Pinpoint the cell where the given text exists, returning its [X, Y] midpoint coordinate. 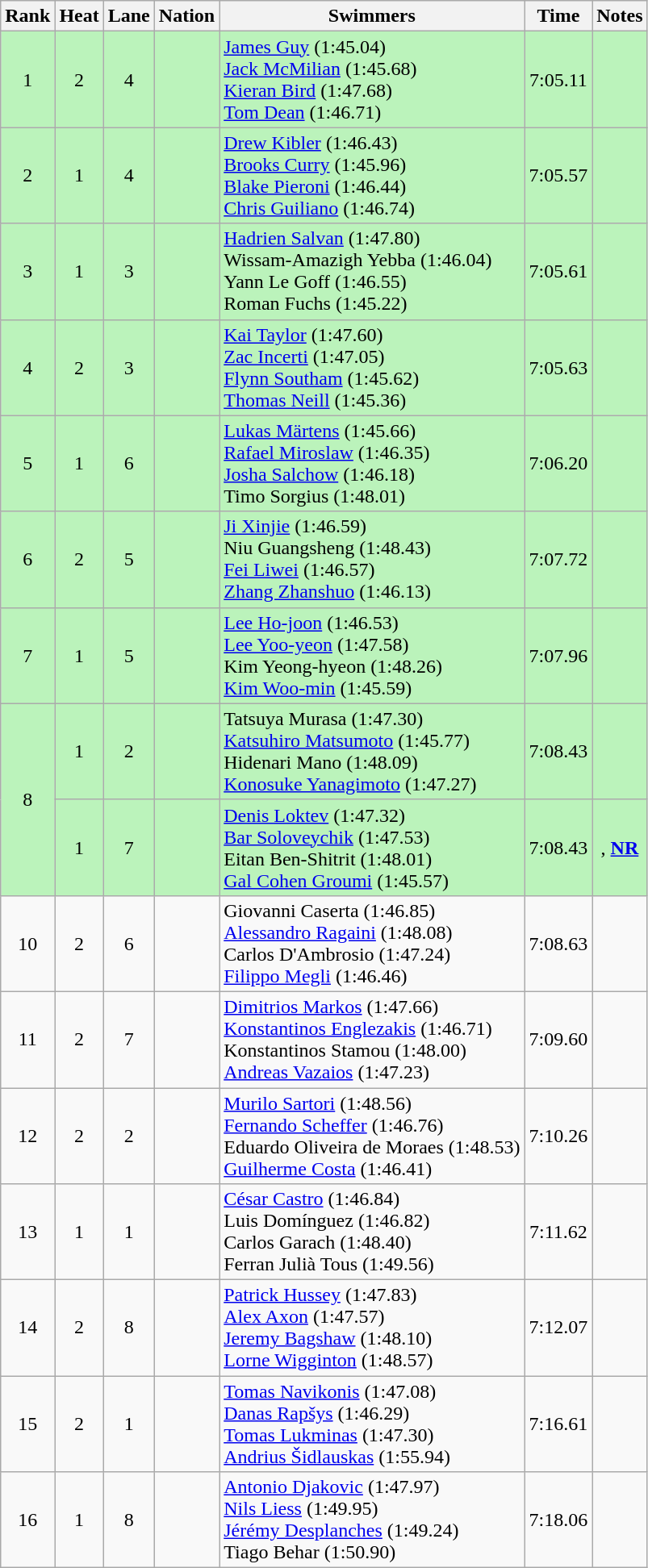
14 [27, 1328]
13 [27, 1232]
Notes [620, 16]
Lee Ho-joon (1:46.53)Lee Yoo-yeon (1:47.58)Kim Yeong-hyeon (1:48.26)Kim Woo-min (1:45.59) [372, 655]
César Castro (1:46.84)Luis Domínguez (1:46.82)Carlos Garach (1:48.40)Ferran Julià Tous (1:49.56) [372, 1232]
12 [27, 1136]
7:12.07 [558, 1328]
Hadrien Salvan (1:47.80)Wissam-Amazigh Yebba (1:46.04)Yann Le Goff (1:46.55)Roman Fuchs (1:45.22) [372, 271]
10 [27, 944]
7:07.96 [558, 655]
Antonio Djakovic (1:47.97)Nils Liess (1:49.95)Jérémy Desplanches (1:49.24)Tiago Behar (1:50.90) [372, 1520]
Kai Taylor (1:47.60)Zac Incerti (1:47.05)Flynn Southam (1:45.62)Thomas Neill (1:45.36) [372, 368]
7:10.26 [558, 1136]
Time [558, 16]
7:05.63 [558, 368]
7:05.57 [558, 176]
7:16.61 [558, 1424]
7:18.06 [558, 1520]
7:07.72 [558, 560]
15 [27, 1424]
7:05.61 [558, 271]
Giovanni Caserta (1:46.85)Alessandro Ragaini (1:48.08)Carlos D'Ambrosio (1:47.24)Filippo Megli (1:46.46) [372, 944]
Denis Loktev (1:47.32)Bar Soloveychik (1:47.53)Eitan Ben-Shitrit (1:48.01)Gal Cohen Groumi (1:45.57) [372, 847]
Drew Kibler (1:46.43)Brooks Curry (1:45.96)Blake Pieroni (1:46.44)Chris Guiliano (1:46.74) [372, 176]
Lane [129, 16]
Patrick Hussey (1:47.83)Alex Axon (1:47.57)Jeremy Bagshaw (1:48.10)Lorne Wigginton (1:48.57) [372, 1328]
7:08.63 [558, 944]
Tomas Navikonis (1:47.08)Danas Rapšys (1:46.29)Tomas Lukminas (1:47.30)Andrius Šidlauskas (1:55.94) [372, 1424]
Nation [186, 16]
Swimmers [372, 16]
7:11.62 [558, 1232]
Lukas Märtens (1:45.66)Rafael Miroslaw (1:46.35)Josha Salchow (1:46.18)Timo Sorgius (1:48.01) [372, 463]
11 [27, 1039]
7:09.60 [558, 1039]
James Guy (1:45.04)Jack McMilian (1:45.68)Kieran Bird (1:47.68)Tom Dean (1:46.71) [372, 79]
Ji Xinjie (1:46.59)Niu Guangsheng (1:48.43)Fei Liwei (1:46.57)Zhang Zhanshuo (1:46.13) [372, 560]
7:06.20 [558, 463]
7:05.11 [558, 79]
Dimitrios Markos (1:47.66)Konstantinos Englezakis (1:46.71)Konstantinos Stamou (1:48.00)Andreas Vazaios (1:47.23) [372, 1039]
Murilo Sartori (1:48.56)Fernando Scheffer (1:46.76)Eduardo Oliveira de Moraes (1:48.53)Guilherme Costa (1:46.41) [372, 1136]
Rank [27, 16]
Heat [79, 16]
16 [27, 1520]
, NR [620, 847]
Tatsuya Murasa (1:47.30)Katsuhiro Matsumoto (1:45.77)Hidenari Mano (1:48.09)Konosuke Yanagimoto (1:47.27) [372, 752]
